Output the (X, Y) coordinate of the center of the cell containing the given text.  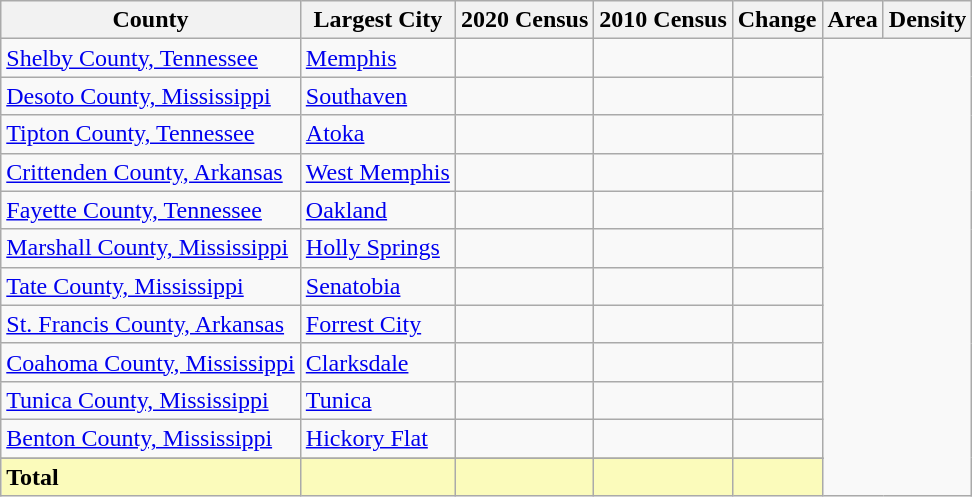
Benton County, Mississippi (151, 438)
2010 Census (663, 20)
Density (927, 20)
Forrest City (378, 324)
Atoka (378, 134)
Change (777, 20)
Desoto County, Mississippi (151, 96)
Shelby County, Tennessee (151, 58)
Oakland (378, 210)
Southaven (378, 96)
Tunica (378, 400)
Senatobia (378, 286)
Area (852, 20)
Coahoma County, Mississippi (151, 362)
St. Francis County, Arkansas (151, 324)
County (151, 20)
West Memphis (378, 172)
Tunica County, Mississippi (151, 400)
Largest City (378, 20)
Tipton County, Tennessee (151, 134)
Tate County, Mississippi (151, 286)
Memphis (378, 58)
Hickory Flat (378, 438)
Marshall County, Mississippi (151, 248)
Crittenden County, Arkansas (151, 172)
2020 Census (524, 20)
Holly Springs (378, 248)
Fayette County, Tennessee (151, 210)
Total (151, 477)
Clarksdale (378, 362)
